Extract the (X, Y) coordinate from the center of the cell holding the provided text.  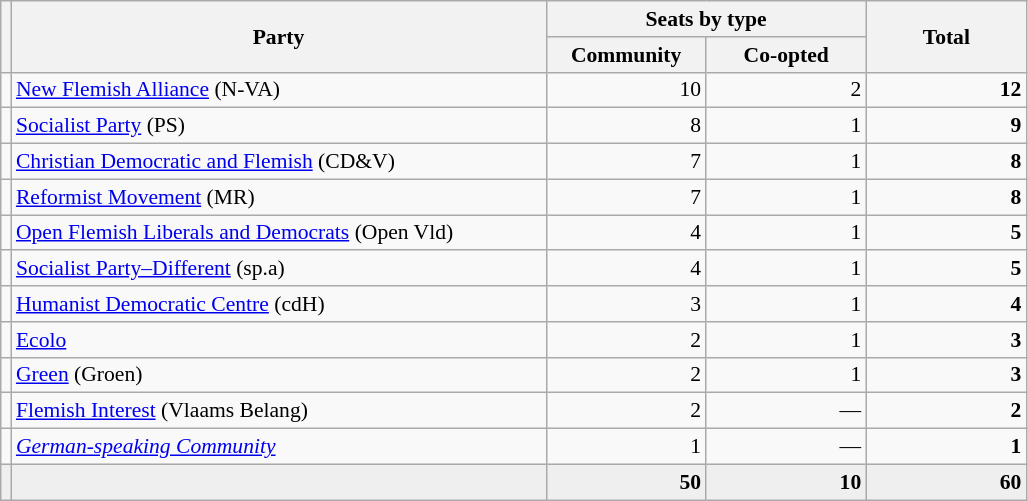
Green (Groen) (278, 375)
Community (626, 55)
12 (946, 90)
Socialist Party–Different (sp.a) (278, 269)
Seats by type (706, 19)
German-speaking Community (278, 447)
New Flemish Alliance (N-VA) (278, 90)
50 (626, 482)
Party (278, 36)
Humanist Democratic Centre (cdH) (278, 304)
Co-opted (786, 55)
Total (946, 36)
Flemish Interest (Vlaams Belang) (278, 411)
60 (946, 482)
Christian Democratic and Flemish (CD&V) (278, 162)
Reformist Movement (MR) (278, 197)
Socialist Party (PS) (278, 126)
9 (946, 126)
Open Flemish Liberals and Democrats (Open Vld) (278, 233)
Ecolo (278, 340)
